Capture the cell that displays the provided text and extract its (x, y) central coordinate. 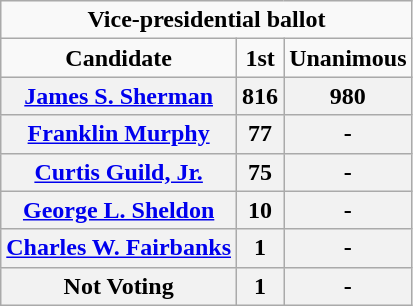
980 (348, 96)
Candidate (119, 58)
Charles W. Fairbanks (119, 248)
816 (260, 96)
Not Voting (119, 286)
George L. Sheldon (119, 210)
James S. Sherman (119, 96)
Unanimous (348, 58)
75 (260, 172)
Vice-presidential ballot (206, 20)
1st (260, 58)
77 (260, 134)
10 (260, 210)
Franklin Murphy (119, 134)
Curtis Guild, Jr. (119, 172)
